Provide the [x, y] coordinate of the cell's center where the given text is located.  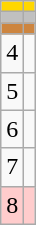
6 [12, 129]
8 [12, 205]
4 [12, 53]
7 [12, 167]
5 [12, 91]
